Locate the cell with the specified text and output its [X, Y] center coordinate. 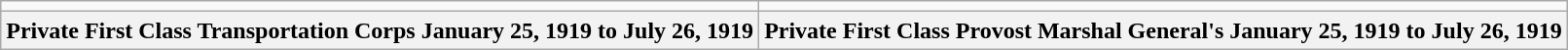
Private First Class Provost Marshal General's January 25, 1919 to July 26, 1919 [1164, 30]
Private First Class Transportation Corps January 25, 1919 to July 26, 1919 [380, 30]
